Output the (x, y) coordinate of the center of the cell containing the given text.  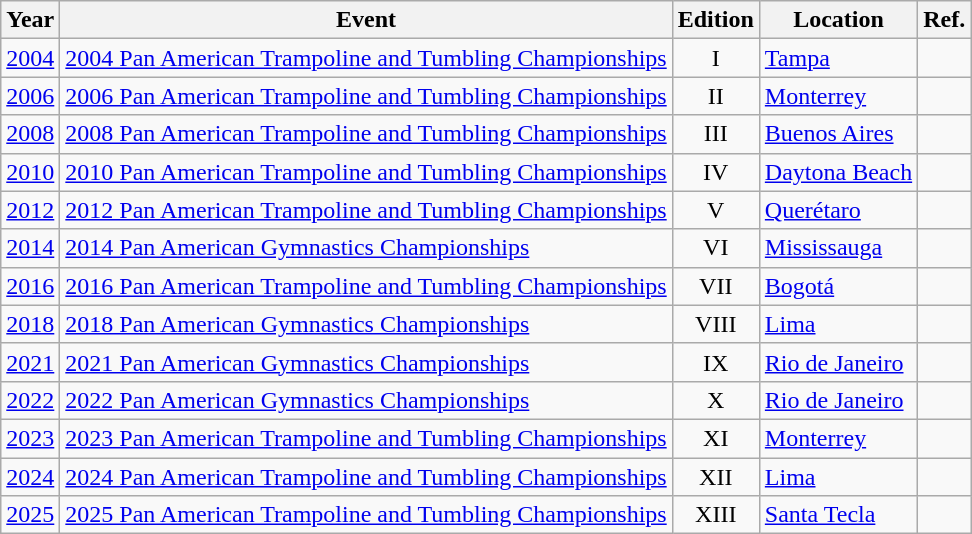
VII (716, 286)
2024 Pan American Trampoline and Tumbling Championships (366, 477)
2004 Pan American Trampoline and Tumbling Championships (366, 58)
2022 Pan American Gymnastics Championships (366, 400)
2006 (30, 96)
2025 Pan American Trampoline and Tumbling Championships (366, 515)
IV (716, 172)
2018 (30, 324)
II (716, 96)
Santa Tecla (838, 515)
Ref. (944, 20)
VI (716, 248)
2021 Pan American Gymnastics Championships (366, 362)
VIII (716, 324)
Buenos Aires (838, 134)
2016 Pan American Trampoline and Tumbling Championships (366, 286)
2023 (30, 438)
Daytona Beach (838, 172)
2021 (30, 362)
2010 (30, 172)
2023 Pan American Trampoline and Tumbling Championships (366, 438)
Mississauga (838, 248)
2012 Pan American Trampoline and Tumbling Championships (366, 210)
2014 (30, 248)
2022 (30, 400)
Edition (716, 20)
XI (716, 438)
2025 (30, 515)
Querétaro (838, 210)
I (716, 58)
2004 (30, 58)
2018 Pan American Gymnastics Championships (366, 324)
2014 Pan American Gymnastics Championships (366, 248)
2016 (30, 286)
Bogotá (838, 286)
Event (366, 20)
2024 (30, 477)
2008 (30, 134)
III (716, 134)
2008 Pan American Trampoline and Tumbling Championships (366, 134)
Location (838, 20)
V (716, 210)
X (716, 400)
Year (30, 20)
Tampa (838, 58)
2012 (30, 210)
2010 Pan American Trampoline and Tumbling Championships (366, 172)
2006 Pan American Trampoline and Tumbling Championships (366, 96)
XII (716, 477)
XIII (716, 515)
IX (716, 362)
